Capture the cell that displays the provided text and extract its (X, Y) central coordinate. 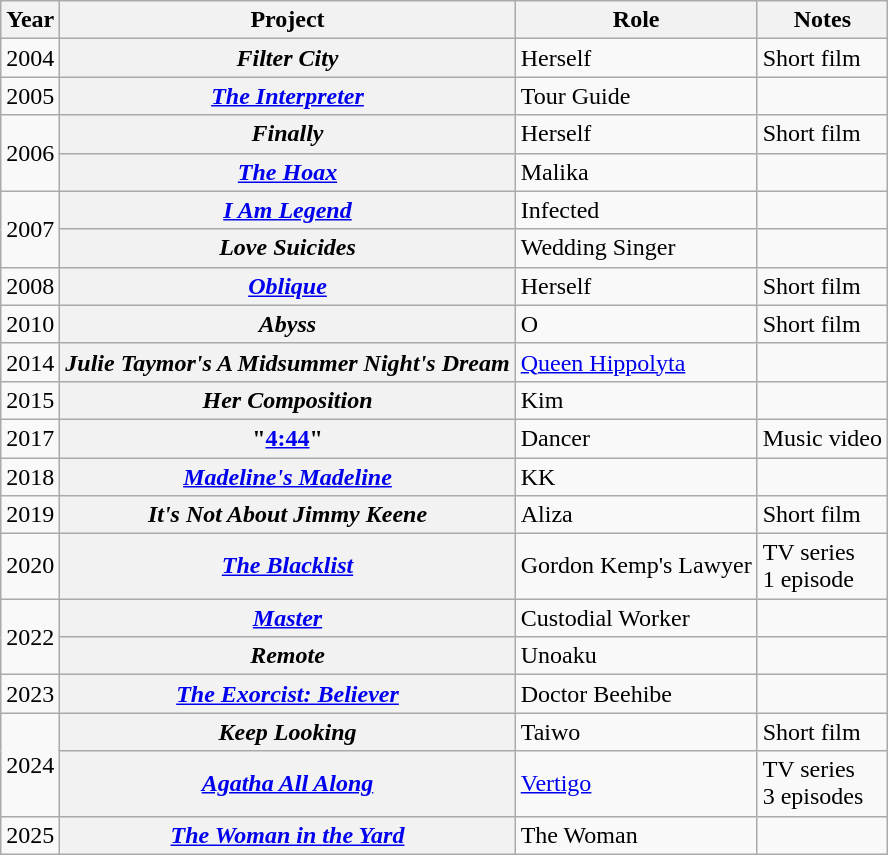
Malika (636, 172)
Vertigo (636, 784)
Project (288, 20)
Infected (636, 210)
2007 (30, 229)
2008 (30, 286)
Oblique (288, 286)
The Blacklist (288, 566)
Abyss (288, 324)
2019 (30, 515)
Her Composition (288, 400)
O (636, 324)
2022 (30, 637)
2020 (30, 566)
2005 (30, 96)
The Interpreter (288, 96)
Custodial Worker (636, 618)
Tour Guide (636, 96)
"4:44" (288, 438)
The Exorcist: Believer (288, 694)
Filter City (288, 58)
The Hoax (288, 172)
2015 (30, 400)
The Woman (636, 835)
2010 (30, 324)
Role (636, 20)
Queen Hippolyta (636, 362)
2023 (30, 694)
It's Not About Jimmy Keene (288, 515)
Unoaku (636, 656)
Wedding Singer (636, 248)
Love Suicides (288, 248)
The Woman in the Yard (288, 835)
Madeline's Madeline (288, 477)
Doctor Beehibe (636, 694)
2018 (30, 477)
TV series1 episode (822, 566)
Dancer (636, 438)
Master (288, 618)
2004 (30, 58)
2014 (30, 362)
Agatha All Along (288, 784)
Julie Taymor's A Midsummer Night's Dream (288, 362)
Music video (822, 438)
Kim (636, 400)
Keep Looking (288, 732)
2006 (30, 153)
Taiwo (636, 732)
2024 (30, 764)
2025 (30, 835)
I Am Legend (288, 210)
KK (636, 477)
Aliza (636, 515)
TV series3 episodes (822, 784)
2017 (30, 438)
Finally (288, 134)
Remote (288, 656)
Year (30, 20)
Notes (822, 20)
Gordon Kemp's Lawyer (636, 566)
